Detect which cell encompasses the target text, then output its [x, y] center coordinate. 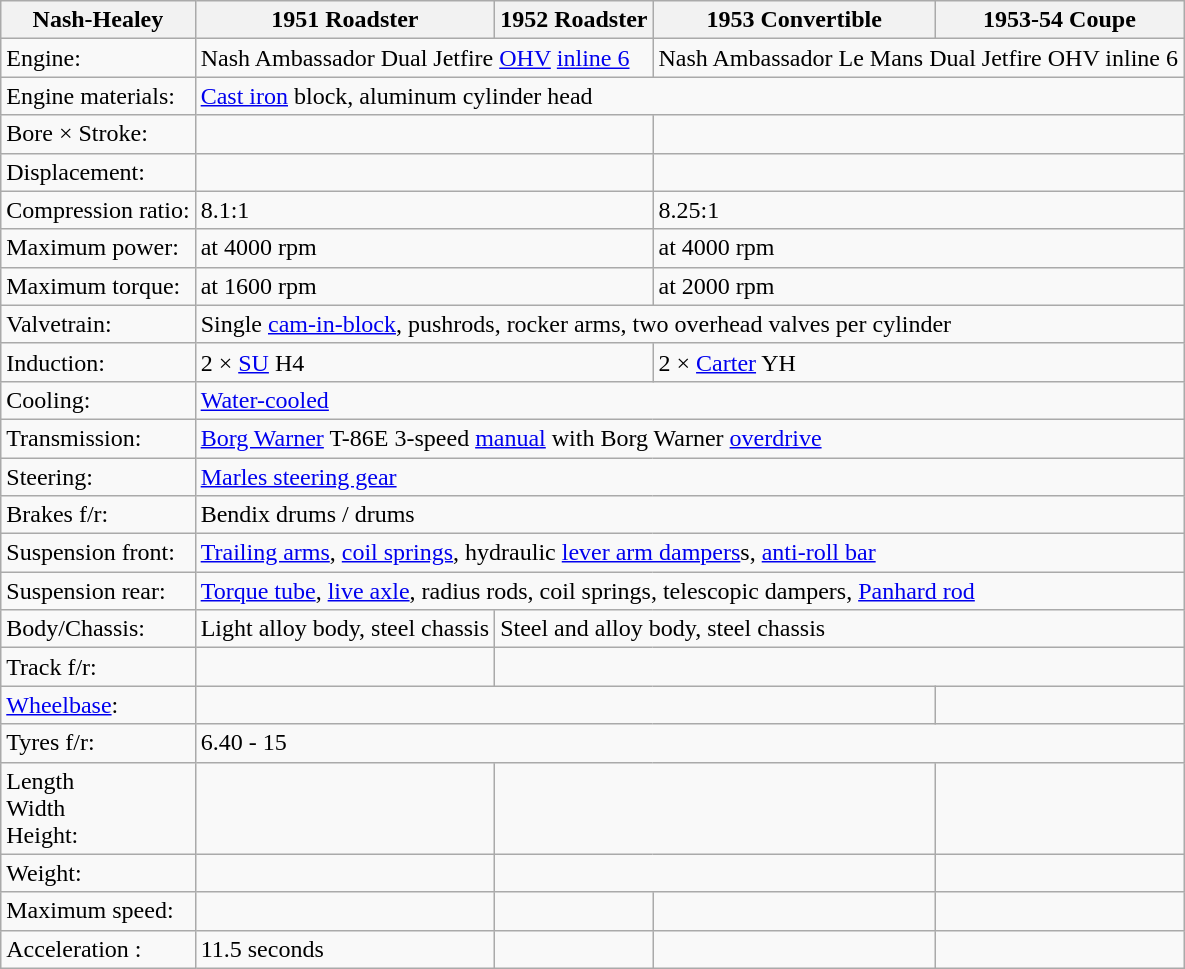
Bendix drums / drums [689, 515]
Displacement: [98, 172]
Steering: [98, 477]
1951 Roadster [344, 20]
Weight: [98, 873]
Brakes f/r: [98, 515]
Suspension rear: [98, 591]
8.1:1 [424, 210]
Tyres f/r: [98, 743]
Borg Warner T-86E 3-speed manual with Borg Warner overdrive [689, 438]
1953-54 Coupe [1059, 20]
Torque tube, live axle, radius rods, coil springs, telescopic dampers, Panhard rod [689, 591]
Cooling: [98, 400]
Acceleration : [98, 949]
at 1600 rpm [424, 286]
Body/Chassis: [98, 629]
6.40 - 15 [689, 743]
Track f/r: [98, 667]
Transmission: [98, 438]
Maximum speed: [98, 911]
Marles steering gear [689, 477]
Nash Ambassador Dual Jetfire OHV inline 6 [424, 58]
at 2000 rpm [918, 286]
Maximum torque: [98, 286]
Nash-Healey [98, 20]
Induction: [98, 362]
2 × Carter YH [918, 362]
Light alloy body, steel chassis [344, 629]
1952 Roadster [574, 20]
8.25:1 [918, 210]
Suspension front: [98, 553]
Nash Ambassador Le Mans Dual Jetfire OHV inline 6 [918, 58]
Single cam-in-block, pushrods, rocker arms, two overhead valves per cylinder [689, 324]
Bore × Stroke: [98, 134]
Water-cooled [689, 400]
1953 Convertible [794, 20]
Steel and alloy body, steel chassis [840, 629]
Engine: [98, 58]
Trailing arms, coil springs, hydraulic lever arm damperss, anti-roll bar [689, 553]
11.5 seconds [344, 949]
Engine materials: [98, 96]
Valvetrain: [98, 324]
Maximum power: [98, 248]
2 × SU H4 [424, 362]
Compression ratio: [98, 210]
Cast iron block, aluminum cylinder head [689, 96]
LengthWidthHeight: [98, 808]
Wheelbase: [98, 705]
